For the text-containing cell, return its midpoint in (x, y) coordinate format. 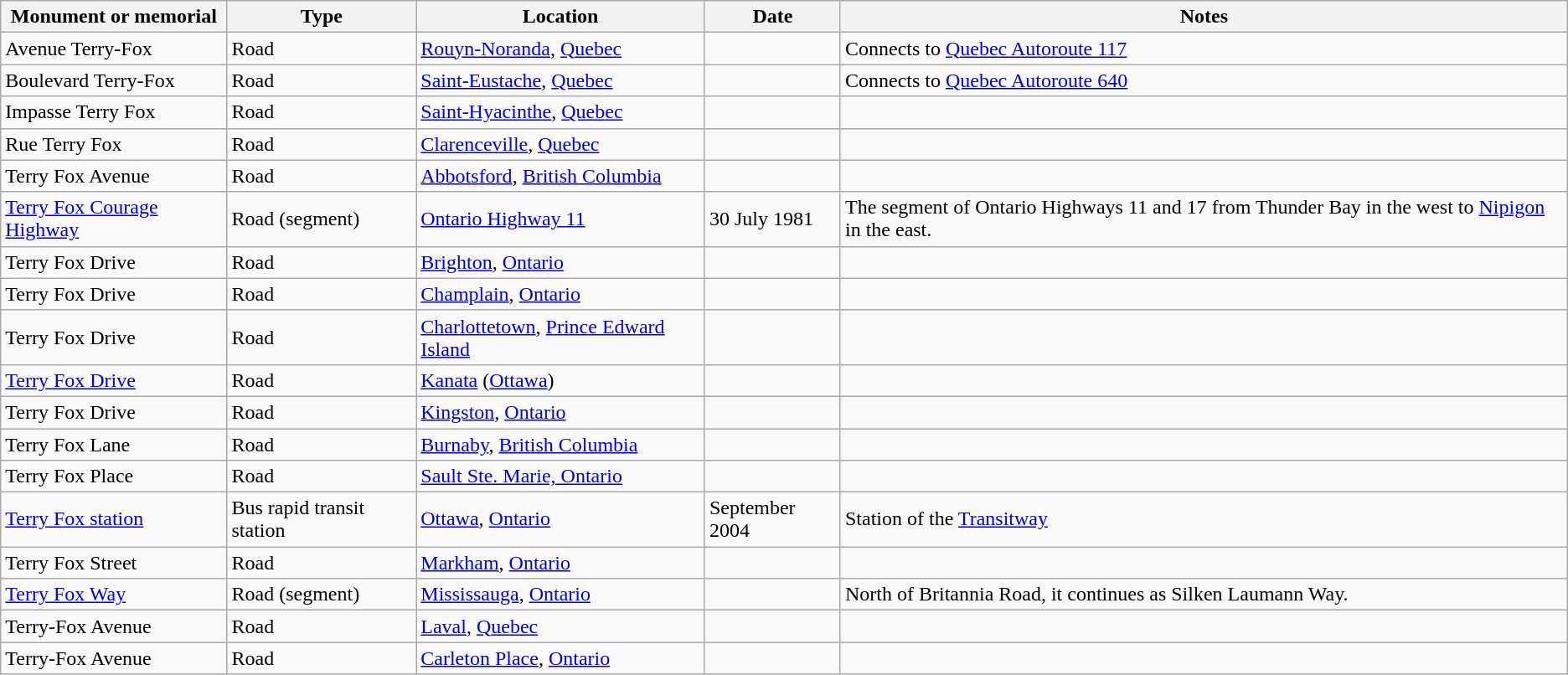
Carleton Place, Ontario (561, 658)
Charlottetown, Prince Edward Island (561, 337)
Markham, Ontario (561, 563)
Notes (1204, 17)
Sault Ste. Marie, Ontario (561, 477)
Station of the Transitway (1204, 519)
Location (561, 17)
Ottawa, Ontario (561, 519)
Terry Fox Courage Highway (114, 219)
Clarenceville, Quebec (561, 144)
North of Britannia Road, it continues as Silken Laumann Way. (1204, 595)
Terry Fox Avenue (114, 176)
Terry Fox Street (114, 563)
Brighton, Ontario (561, 262)
Champlain, Ontario (561, 294)
The segment of Ontario Highways 11 and 17 from Thunder Bay in the west to Nipigon in the east. (1204, 219)
Terry Fox Place (114, 477)
Burnaby, British Columbia (561, 445)
Ontario Highway 11 (561, 219)
September 2004 (772, 519)
Impasse Terry Fox (114, 112)
Connects to Quebec Autoroute 640 (1204, 80)
Kingston, Ontario (561, 412)
Terry Fox Way (114, 595)
Avenue Terry-Fox (114, 49)
Saint-Hyacinthe, Quebec (561, 112)
Rouyn-Noranda, Quebec (561, 49)
Laval, Quebec (561, 626)
Terry Fox Lane (114, 445)
Date (772, 17)
Bus rapid transit station (322, 519)
Connects to Quebec Autoroute 117 (1204, 49)
Terry Fox station (114, 519)
Abbotsford, British Columbia (561, 176)
Saint-Eustache, Quebec (561, 80)
Boulevard Terry-Fox (114, 80)
Kanata (Ottawa) (561, 380)
Monument or memorial (114, 17)
Mississauga, Ontario (561, 595)
Rue Terry Fox (114, 144)
30 July 1981 (772, 219)
Type (322, 17)
